Capture the cell that displays the provided text and extract its (x, y) central coordinate. 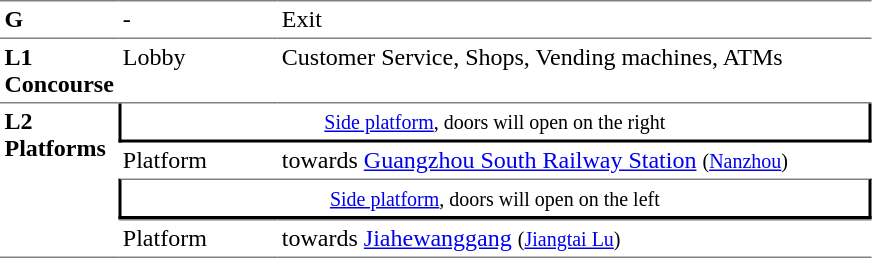
Side platform, doors will open on the right (494, 124)
L2Platforms (59, 181)
Side platform, doors will open on the left (494, 198)
Exit (574, 19)
Customer Service, Shops, Vending machines, ATMs (574, 71)
Lobby (198, 71)
- (198, 19)
towards Guangzhou South Railway Station (Nanzhou) (574, 160)
towards Jiahewanggang (Jiangtai Lu) (574, 238)
G (59, 19)
L1Concourse (59, 71)
